Determine the [x, y] coordinate at the center of the cell enclosing the given text.  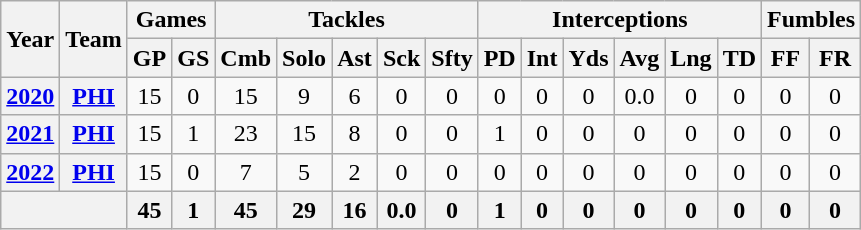
5 [304, 172]
7 [246, 172]
Interceptions [620, 20]
PD [500, 58]
2022 [30, 172]
2 [355, 172]
GS [194, 58]
8 [355, 134]
Sfty [452, 58]
FR [834, 58]
TD [739, 58]
9 [304, 96]
GP [149, 58]
29 [304, 210]
Sck [401, 58]
2021 [30, 134]
2020 [30, 96]
Fumbles [812, 20]
Tackles [346, 20]
Year [30, 39]
Ast [355, 58]
Lng [691, 58]
16 [355, 210]
Team [94, 39]
Int [542, 58]
23 [246, 134]
Avg [640, 58]
Solo [304, 58]
6 [355, 96]
FF [786, 58]
Games [170, 20]
Yds [588, 58]
Cmb [246, 58]
